Search for the cell housing the specified text and yield its (x, y) center coordinate. 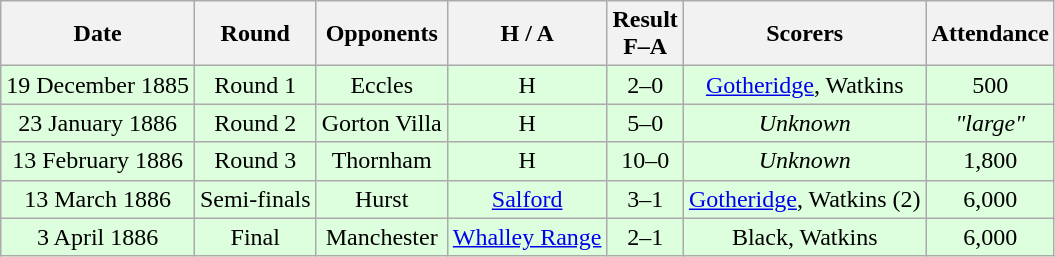
13 March 1886 (98, 199)
ResultF–A (645, 34)
Final (255, 237)
Semi-finals (255, 199)
Gorton Villa (382, 123)
Round (255, 34)
Scorers (804, 34)
5–0 (645, 123)
H / A (527, 34)
Gotheridge, Watkins (804, 85)
Black, Watkins (804, 237)
13 February 1886 (98, 161)
Round 3 (255, 161)
Round 1 (255, 85)
Salford (527, 199)
500 (990, 85)
19 December 1885 (98, 85)
Opponents (382, 34)
10–0 (645, 161)
2–1 (645, 237)
Manchester (382, 237)
Date (98, 34)
3–1 (645, 199)
"large" (990, 123)
Round 2 (255, 123)
2–0 (645, 85)
3 April 1886 (98, 237)
Hurst (382, 199)
Gotheridge, Watkins (2) (804, 199)
Eccles (382, 85)
1,800 (990, 161)
Thornham (382, 161)
23 January 1886 (98, 123)
Attendance (990, 34)
Whalley Range (527, 237)
